Return the [X, Y] coordinate for the center point of the cell that contains the specified text.  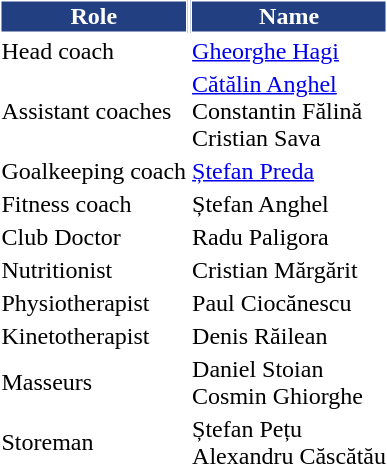
Fitness coach [94, 204]
Nutritionist [94, 270]
Kinetotherapist [94, 336]
Head coach [94, 51]
Physiotherapist [94, 303]
Masseurs [94, 382]
Role [94, 16]
Goalkeeping coach [94, 171]
Assistant coaches [94, 111]
Club Doctor [94, 237]
